Locate the cell with the specified text and output its [X, Y] center coordinate. 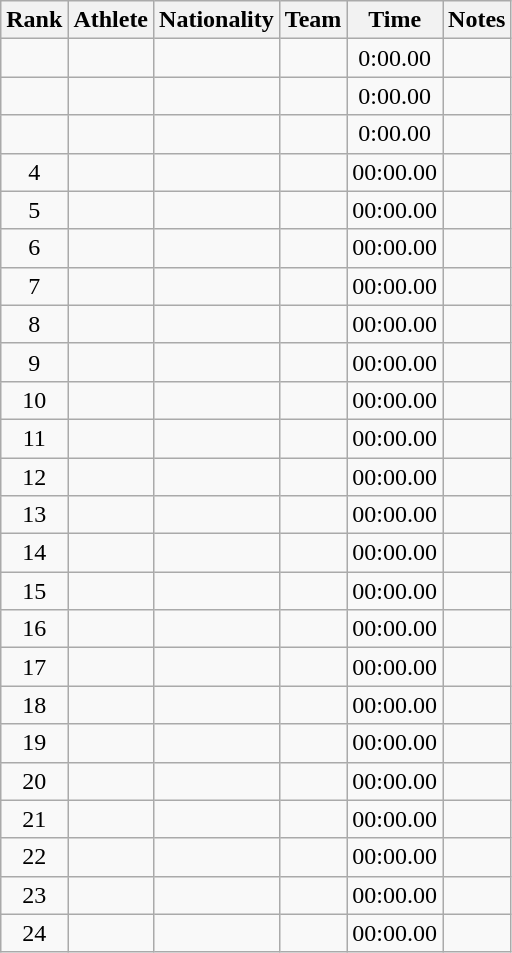
12 [34, 477]
9 [34, 362]
4 [34, 172]
23 [34, 895]
Rank [34, 20]
22 [34, 857]
21 [34, 819]
16 [34, 629]
15 [34, 591]
10 [34, 400]
8 [34, 324]
17 [34, 667]
Time [395, 20]
Notes [477, 20]
19 [34, 743]
13 [34, 515]
11 [34, 438]
24 [34, 933]
Team [313, 20]
20 [34, 781]
5 [34, 210]
7 [34, 286]
Athlete [111, 20]
14 [34, 553]
6 [34, 248]
Nationality [217, 20]
18 [34, 705]
